Search for the cell housing the specified text and yield its (x, y) center coordinate. 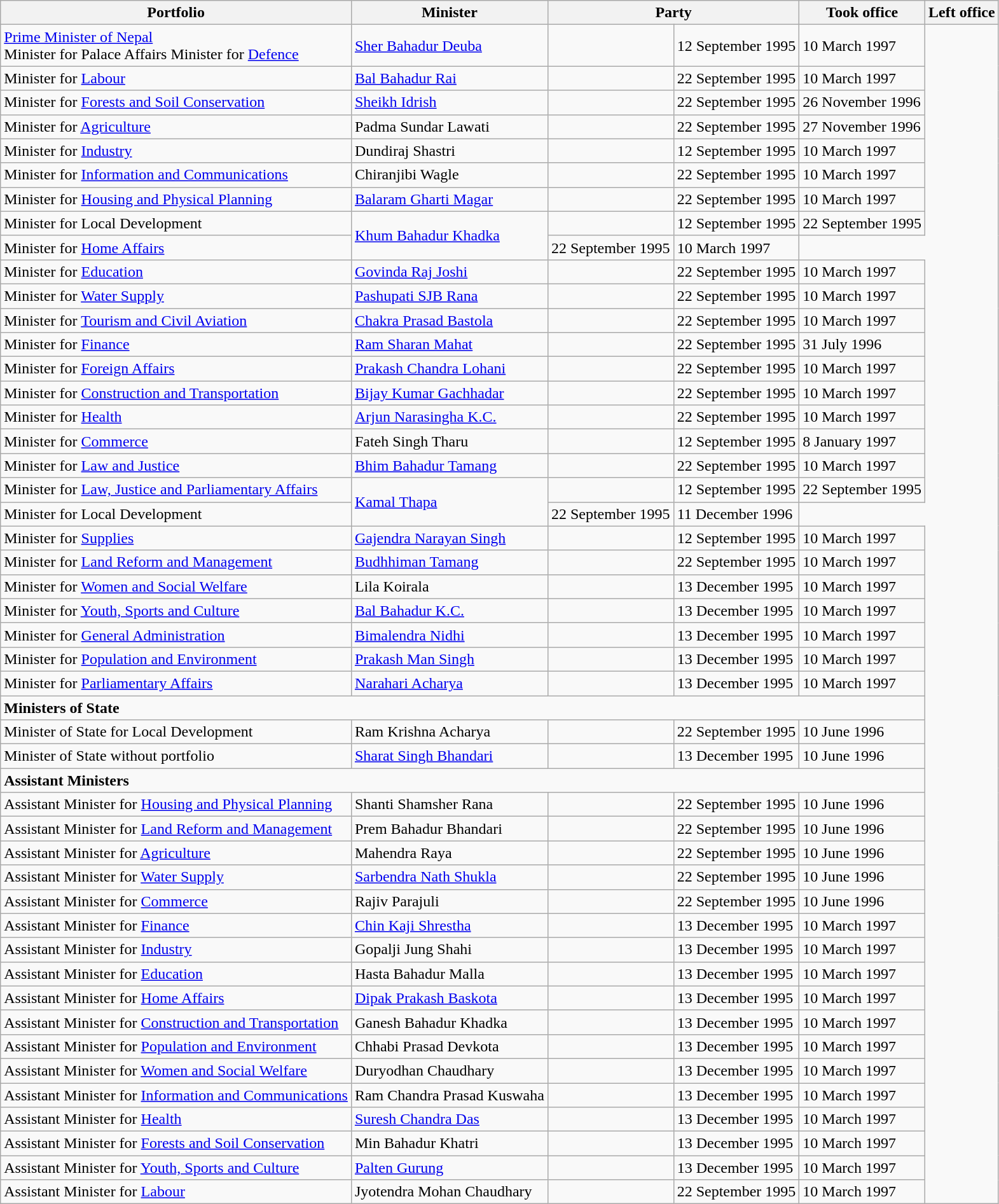
Sheikh Idrish (449, 102)
Gopalji Jung Shahi (449, 950)
Assistant Minister for Health (176, 1119)
Suresh Chandra Das (449, 1119)
Assistant Minister for Women and Social Welfare (176, 1070)
Govinda Raj Joshi (449, 272)
Assistant Ministers (463, 780)
Minister for Construction and Transportation (176, 393)
Portfolio (176, 13)
Hasta Bahadur Malla (449, 974)
26 November 1996 (862, 102)
Minister (449, 13)
Lila Koirala (449, 586)
Rajiv Parajuli (449, 901)
Chin Kaji Shrestha (449, 925)
Bimalendra Nidhi (449, 635)
Assistant Minister for Population and Environment (176, 1046)
Minister for Labour (176, 78)
Palten Gurung (449, 1168)
Minister for Parliamentary Affairs (176, 683)
Assistant Minister for Information and Communications (176, 1095)
Assistant Minister for Labour (176, 1192)
Budhhiman Tamang (449, 562)
Assistant Minister for Commerce (176, 901)
Bal Bahadur K.C. (449, 611)
Bijay Kumar Gachhadar (449, 393)
Chiranjibi Wagle (449, 175)
Balaram Gharti Magar (449, 199)
Minister for Population and Environment (176, 659)
Minister for Women and Social Welfare (176, 586)
Bhim Bahadur Tamang (449, 466)
Sarbendra Nath Shukla (449, 877)
Dipak Prakash Baskota (449, 998)
Assistant Minister for Forests and Soil Conservation (176, 1144)
Minister for Foreign Affairs (176, 369)
Bal Bahadur Rai (449, 78)
Narahari Acharya (449, 683)
Assistant Minister for Finance (176, 925)
Jyotendra Mohan Chaudhary (449, 1192)
8 January 1997 (862, 441)
Minister for Information and Communications (176, 175)
Minister for Forests and Soil Conservation (176, 102)
Took office (862, 13)
Minister for Law and Justice (176, 466)
Ministers of State (463, 708)
Minister for Tourism and Civil Aviation (176, 320)
Ganesh Bahadur Khadka (449, 1022)
Pashupati SJB Rana (449, 296)
Assistant Minister for Home Affairs (176, 998)
Assistant Minister for Agriculture (176, 853)
Minister for Industry (176, 151)
Prem Bahadur Bhandari (449, 829)
Minister for Home Affairs (176, 247)
Ram Sharan Mahat (449, 345)
Minister for Supplies (176, 538)
Ram Krishna Acharya (449, 732)
Assistant Minister for Industry (176, 950)
Chakra Prasad Bastola (449, 320)
Assistant Minister for Water Supply (176, 877)
Duryodhan Chaudhary (449, 1070)
31 July 1996 (862, 345)
Mahendra Raya (449, 853)
Minister for Education (176, 272)
Assistant Minister for Land Reform and Management (176, 829)
Minister for Housing and Physical Planning (176, 199)
Fateh Singh Tharu (449, 441)
Minister for Finance (176, 345)
Minister for General Administration (176, 635)
Prakash Man Singh (449, 659)
Minister of State without portfolio (176, 756)
Minister for Land Reform and Management (176, 562)
27 November 1996 (862, 127)
Arjun Narasingha K.C. (449, 417)
Left office (962, 13)
Khum Bahadur Khadka (449, 235)
Dundiraj Shastri (449, 151)
Minister for Commerce (176, 441)
Prime Minister of NepalMinister for Palace Affairs Minister for Defence (176, 46)
11 December 1996 (736, 514)
Gajendra Narayan Singh (449, 538)
Minister for Law, Justice and Parliamentary Affairs (176, 490)
Ram Chandra Prasad Kuswaha (449, 1095)
Minister of State for Local Development (176, 732)
Padma Sundar Lawati (449, 127)
Assistant Minister for Youth, Sports and Culture (176, 1168)
Sharat Singh Bhandari (449, 756)
Minister for Youth, Sports and Culture (176, 611)
Assistant Minister for Education (176, 974)
Assistant Minister for Housing and Physical Planning (176, 805)
Shanti Shamsher Rana (449, 805)
Min Bahadur Khatri (449, 1144)
Minister for Agriculture (176, 127)
Assistant Minister for Construction and Transportation (176, 1022)
Kamal Thapa (449, 502)
Minister for Water Supply (176, 296)
Party (673, 13)
Sher Bahadur Deuba (449, 46)
Minister for Health (176, 417)
Chhabi Prasad Devkota (449, 1046)
Prakash Chandra Lohani (449, 369)
